From the cell containing the given text, extract its center point as [x, y] coordinate. 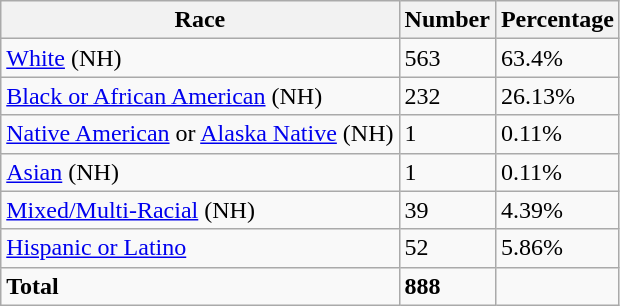
Mixed/Multi-Racial (NH) [200, 210]
Native American or Alaska Native (NH) [200, 134]
Number [447, 20]
5.86% [557, 248]
Black or African American (NH) [200, 96]
Percentage [557, 20]
52 [447, 248]
232 [447, 96]
39 [447, 210]
563 [447, 58]
White (NH) [200, 58]
Hispanic or Latino [200, 248]
Asian (NH) [200, 172]
Race [200, 20]
Total [200, 286]
63.4% [557, 58]
888 [447, 286]
26.13% [557, 96]
4.39% [557, 210]
